Return [x, y] of the center of cell containing provided text 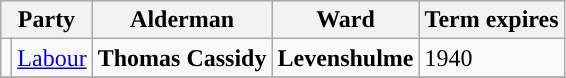
Term expires [492, 20]
Levenshulme [346, 58]
Alderman [182, 20]
Thomas Cassidy [182, 58]
Party [46, 20]
Ward [346, 20]
Labour [52, 58]
1940 [492, 58]
